Capture the cell that displays the provided text and extract its [X, Y] central coordinate. 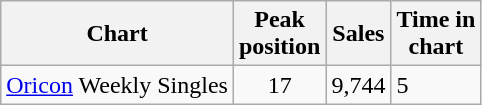
9,744 [358, 85]
17 [279, 85]
Chart [118, 34]
Peakposition [279, 34]
Time inchart [436, 34]
5 [436, 85]
Sales [358, 34]
Oricon Weekly Singles [118, 85]
